Identify which cell holds the provided text, then report its [x, y] central coordinate. 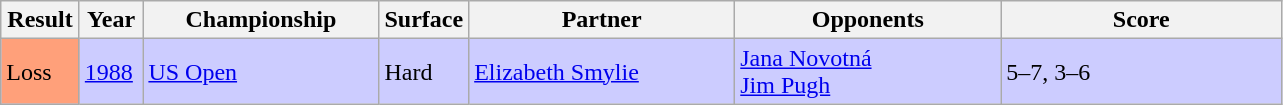
Championship [261, 20]
Year [111, 20]
1988 [111, 72]
Hard [424, 72]
US Open [261, 72]
5–7, 3–6 [1142, 72]
Score [1142, 20]
Surface [424, 20]
Result [40, 20]
Partner [602, 20]
Elizabeth Smylie [602, 72]
Loss [40, 72]
Opponents [868, 20]
Jana Novotná Jim Pugh [868, 72]
